Capture the cell that displays the provided text and extract its [x, y] central coordinate. 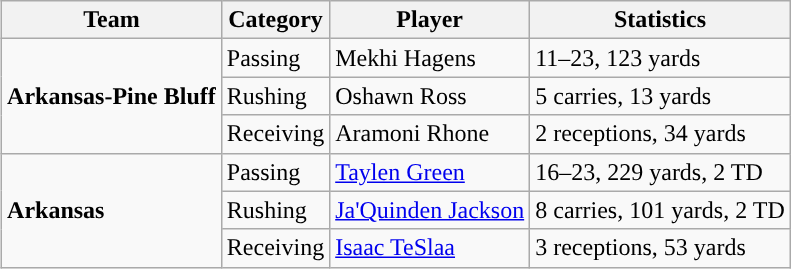
2 receptions, 34 yards [660, 134]
Mekhi Hagens [430, 58]
16–23, 229 yards, 2 TD [660, 172]
Taylen Green [430, 172]
5 carries, 13 yards [660, 96]
Isaac TeSlaa [430, 248]
Player [430, 20]
Statistics [660, 20]
Arkansas-Pine Bluff [112, 96]
Team [112, 20]
3 receptions, 53 yards [660, 248]
Category [275, 20]
Aramoni Rhone [430, 134]
Ja'Quinden Jackson [430, 210]
8 carries, 101 yards, 2 TD [660, 210]
Oshawn Ross [430, 96]
Arkansas [112, 210]
11–23, 123 yards [660, 58]
